From the cell containing the given text, extract its center point as [X, Y] coordinate. 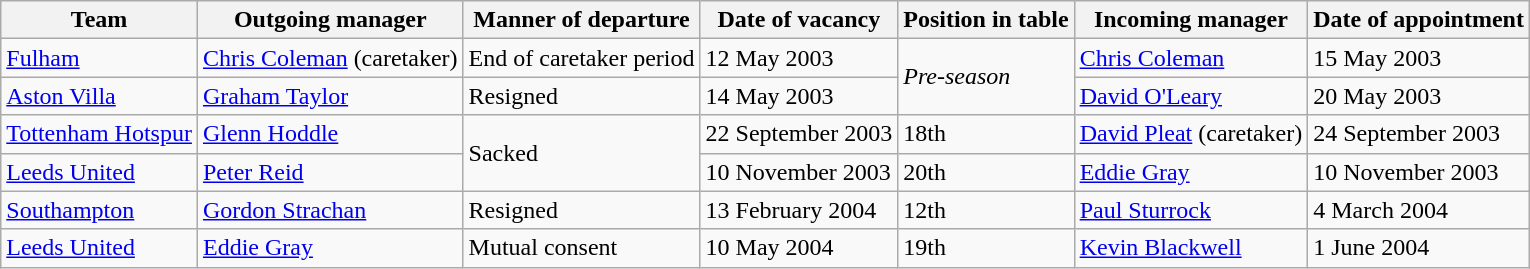
Sacked [582, 153]
Date of vacancy [799, 20]
Glenn Hoddle [330, 134]
Team [100, 20]
Aston Villa [100, 96]
1 June 2004 [1419, 248]
12th [986, 210]
Peter Reid [330, 172]
4 March 2004 [1419, 210]
20 May 2003 [1419, 96]
Date of appointment [1419, 20]
18th [986, 134]
12 May 2003 [799, 58]
Chris Coleman [1191, 58]
David Pleat (caretaker) [1191, 134]
22 September 2003 [799, 134]
10 May 2004 [799, 248]
Southampton [100, 210]
Chris Coleman (caretaker) [330, 58]
Tottenham Hotspur [100, 134]
20th [986, 172]
Gordon Strachan [330, 210]
19th [986, 248]
Position in table [986, 20]
Fulham [100, 58]
15 May 2003 [1419, 58]
24 September 2003 [1419, 134]
13 February 2004 [799, 210]
Outgoing manager [330, 20]
Manner of departure [582, 20]
David O'Leary [1191, 96]
End of caretaker period [582, 58]
Incoming manager [1191, 20]
14 May 2003 [799, 96]
Mutual consent [582, 248]
Graham Taylor [330, 96]
Paul Sturrock [1191, 210]
Kevin Blackwell [1191, 248]
Pre-season [986, 77]
